Detect which cell encompasses the target text, then output its (x, y) center coordinate. 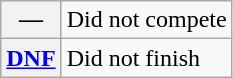
Did not finish (146, 58)
Did not compete (146, 20)
— (31, 20)
DNF (31, 58)
